For the text-containing cell, return its midpoint in [X, Y] coordinate format. 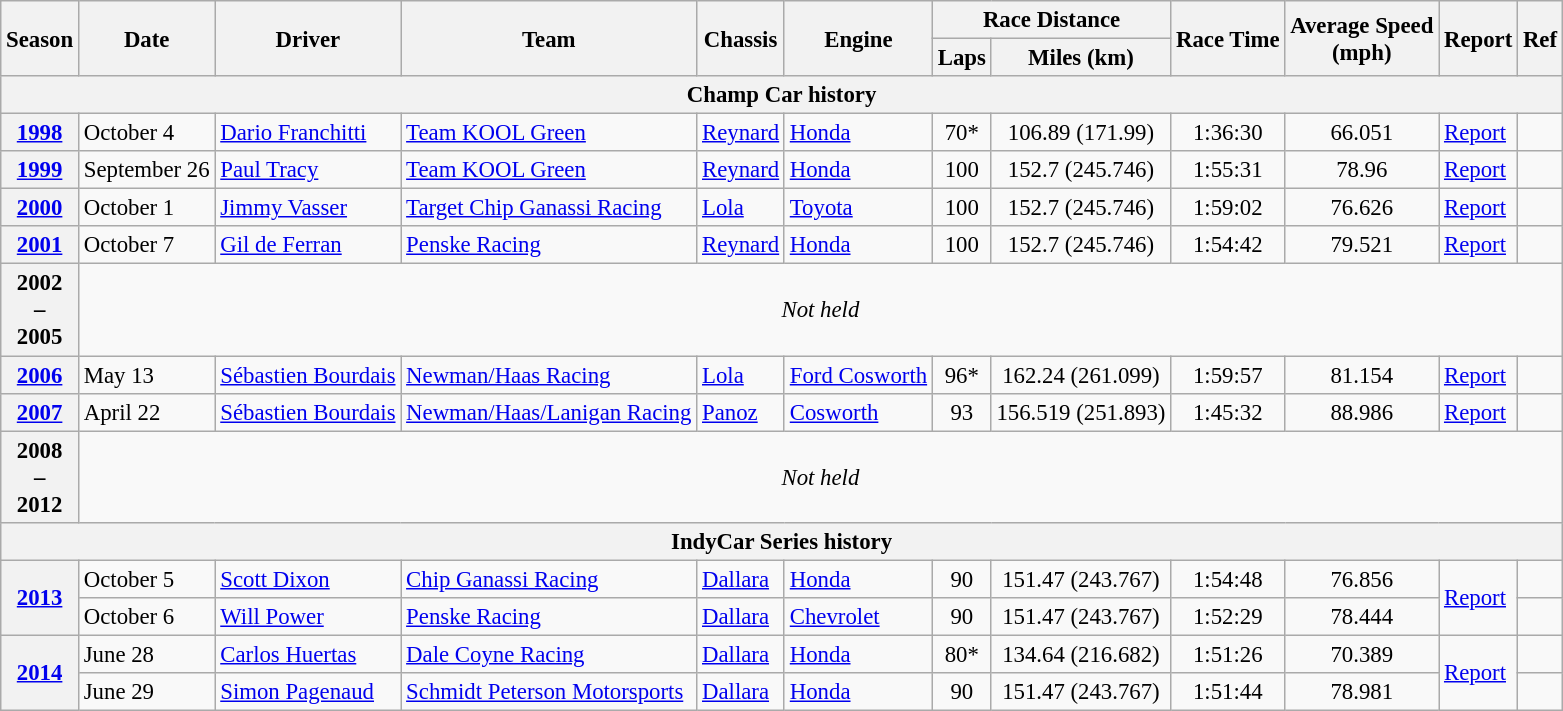
2002–2005 [40, 310]
Season [40, 38]
Paul Tracy [308, 170]
Average Speed(mph) [1362, 38]
106.89 (171.99) [1081, 133]
Champ Car history [782, 95]
Gil de Ferran [308, 245]
Cosworth [858, 412]
October 4 [146, 133]
Driver [308, 38]
1998 [40, 133]
May 13 [146, 375]
70* [962, 133]
79.521 [1362, 245]
2008–2012 [40, 477]
2006 [40, 375]
Ref [1540, 38]
IndyCar Series history [782, 541]
Laps [962, 58]
Panoz [741, 412]
162.24 (261.099) [1081, 375]
1:45:32 [1228, 412]
Chevrolet [858, 617]
Chassis [741, 38]
Chip Ganassi Racing [549, 579]
1:51:44 [1228, 692]
78.96 [1362, 170]
Dale Coyne Racing [549, 654]
76.856 [1362, 579]
88.986 [1362, 412]
93 [962, 412]
1999 [40, 170]
1:52:29 [1228, 617]
Simon Pagenaud [308, 692]
Target Chip Ganassi Racing [549, 208]
Will Power [308, 617]
81.154 [1362, 375]
June 28 [146, 654]
76.626 [1362, 208]
66.051 [1362, 133]
October 6 [146, 617]
70.389 [1362, 654]
October 5 [146, 579]
Jimmy Vasser [308, 208]
1:59:57 [1228, 375]
156.519 (251.893) [1081, 412]
Miles (km) [1081, 58]
June 29 [146, 692]
Race Distance [1051, 20]
80* [962, 654]
78.444 [1362, 617]
September 26 [146, 170]
Date [146, 38]
1:55:31 [1228, 170]
1:51:26 [1228, 654]
April 22 [146, 412]
October 7 [146, 245]
1:59:02 [1228, 208]
Scott Dixon [308, 579]
Schmidt Peterson Motorsports [549, 692]
1:36:30 [1228, 133]
2001 [40, 245]
Carlos Huertas [308, 654]
134.64 (216.682) [1081, 654]
Race Time [1228, 38]
Dario Franchitti [308, 133]
October 1 [146, 208]
2014 [40, 672]
2007 [40, 412]
96* [962, 375]
2013 [40, 598]
2000 [40, 208]
Newman/Haas Racing [549, 375]
Engine [858, 38]
Toyota [858, 208]
Ford Cosworth [858, 375]
Team [549, 38]
1:54:42 [1228, 245]
Newman/Haas/Lanigan Racing [549, 412]
1:54:48 [1228, 579]
78.981 [1362, 692]
